Output the [X, Y] coordinate of the center of the cell containing the given text.  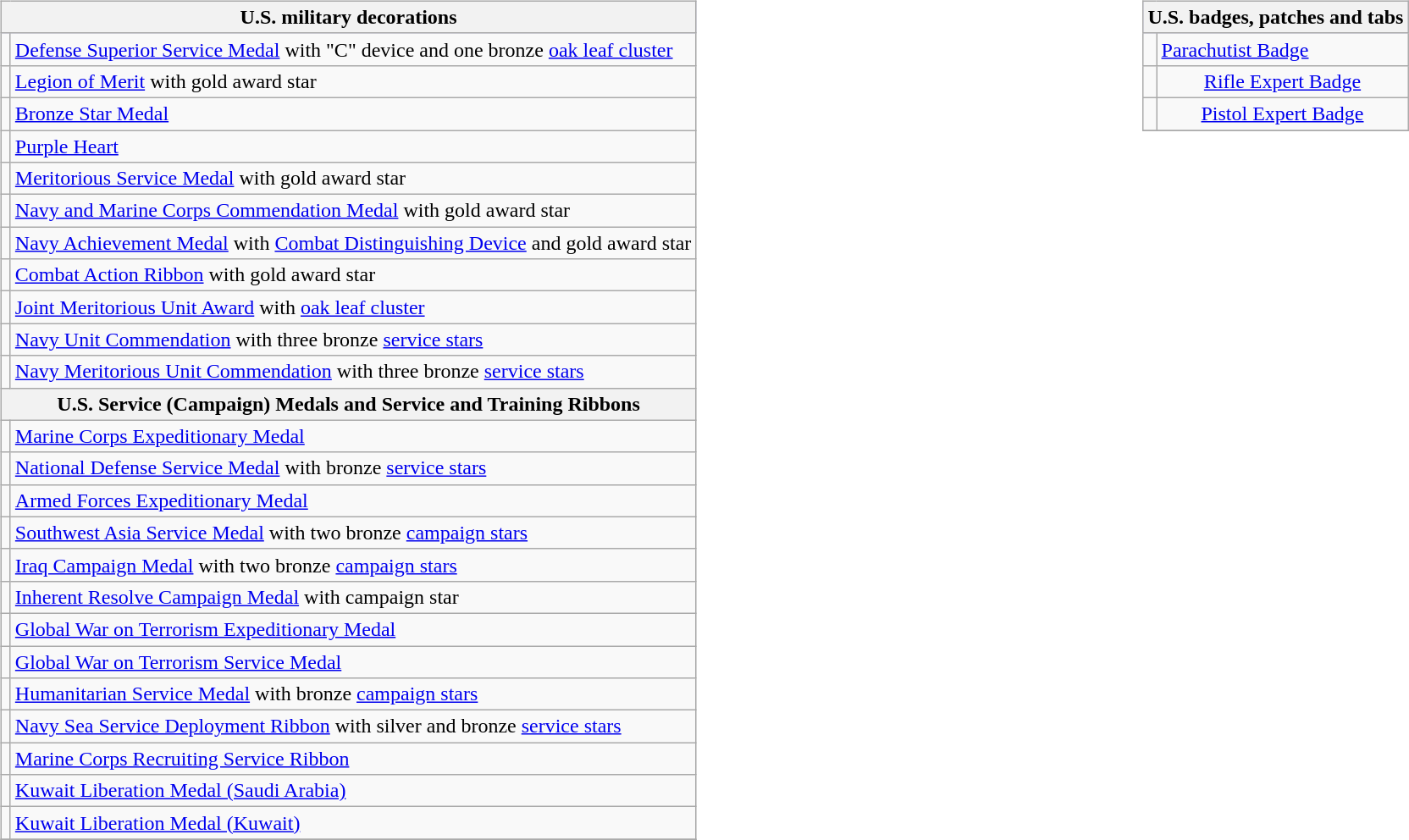
Armed Forces Expeditionary Medal [353, 500]
Joint Meritorious Unit Award with oak leaf cluster [353, 307]
Southwest Asia Service Medal with two bronze campaign stars [353, 533]
U.S. Service (Campaign) Medals and Service and Training Ribbons [349, 404]
Global War on Terrorism Expeditionary Medal [353, 629]
Legion of Merit with gold award star [353, 81]
Pistol Expert Badge [1282, 113]
Navy Sea Service Deployment Ribbon with silver and bronze service stars [353, 727]
Bronze Star Medal [353, 113]
U.S. military decorations [349, 17]
Navy Meritorious Unit Commendation with three bronze service stars [353, 372]
Parachutist Badge [1282, 49]
Inherent Resolve Campaign Medal with campaign star [353, 597]
Kuwait Liberation Medal (Kuwait) [353, 823]
Defense Superior Service Medal with "C" device and one bronze oak leaf cluster [353, 49]
Iraq Campaign Medal with two bronze campaign stars [353, 565]
National Defense Service Medal with bronze service stars [353, 468]
Marine Corps Expeditionary Medal [353, 436]
Navy Unit Commendation with three bronze service stars [353, 340]
Global War on Terrorism Service Medal [353, 661]
U.S. badges, patches and tabs [1275, 17]
Marine Corps Recruiting Service Ribbon [353, 759]
Humanitarian Service Medal with bronze campaign stars [353, 694]
Purple Heart [353, 146]
Navy Achievement Medal with Combat Distinguishing Device and gold award star [353, 243]
Combat Action Ribbon with gold award star [353, 275]
Navy and Marine Corps Commendation Medal with gold award star [353, 211]
Meritorious Service Medal with gold award star [353, 179]
Rifle Expert Badge [1282, 81]
Kuwait Liberation Medal (Saudi Arabia) [353, 791]
